Return (x, y) of the center of cell containing provided text 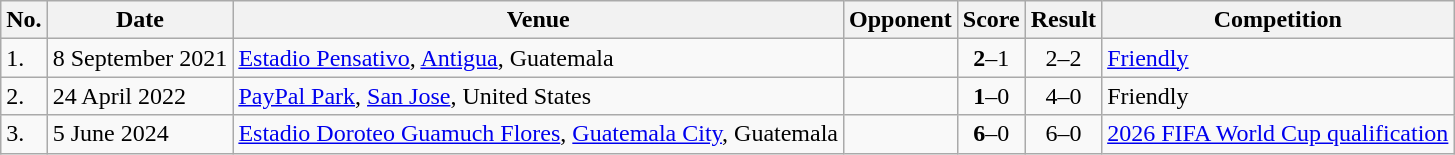
24 April 2022 (140, 96)
Venue (538, 20)
1–0 (991, 96)
Date (140, 20)
No. (24, 20)
Score (991, 20)
Competition (1278, 20)
Estadio Doroteo Guamuch Flores, Guatemala City, Guatemala (538, 134)
4–0 (1063, 96)
Result (1063, 20)
1. (24, 58)
2026 FIFA World Cup qualification (1278, 134)
8 September 2021 (140, 58)
PayPal Park, San Jose, United States (538, 96)
2–2 (1063, 58)
Estadio Pensativo, Antigua, Guatemala (538, 58)
5 June 2024 (140, 134)
2. (24, 96)
Opponent (901, 20)
2–1 (991, 58)
3. (24, 134)
